Locate the cell with the specified text and output its (x, y) center coordinate. 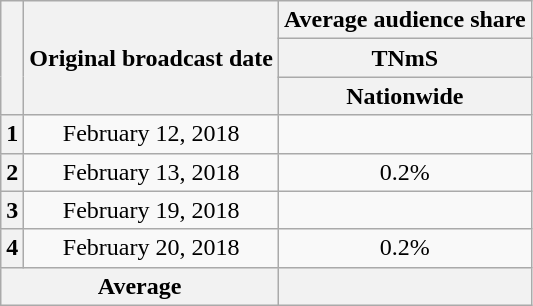
Average audience share (404, 20)
February 12, 2018 (152, 134)
2 (12, 172)
Nationwide (404, 96)
Original broadcast date (152, 58)
February 20, 2018 (152, 248)
TNmS (404, 58)
Average (140, 286)
4 (12, 248)
February 19, 2018 (152, 210)
February 13, 2018 (152, 172)
3 (12, 210)
1 (12, 134)
